Capture the cell that displays the provided text and extract its (X, Y) central coordinate. 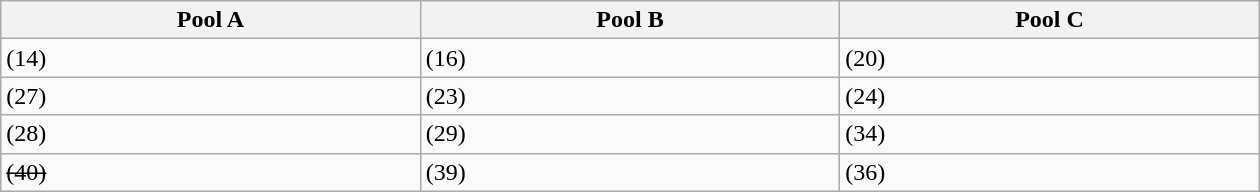
(40) (210, 172)
(24) (1050, 96)
(36) (1050, 172)
(16) (630, 58)
(14) (210, 58)
(34) (1050, 134)
(28) (210, 134)
(23) (630, 96)
Pool C (1050, 20)
(29) (630, 134)
Pool A (210, 20)
(39) (630, 172)
(20) (1050, 58)
Pool B (630, 20)
(27) (210, 96)
